Return [x, y] of the center of cell containing provided text 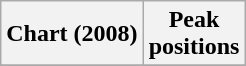
Chart (2008) [72, 34]
Peakpositions [194, 34]
